Determine the (x, y) coordinate at the center of the cell enclosing the given text.  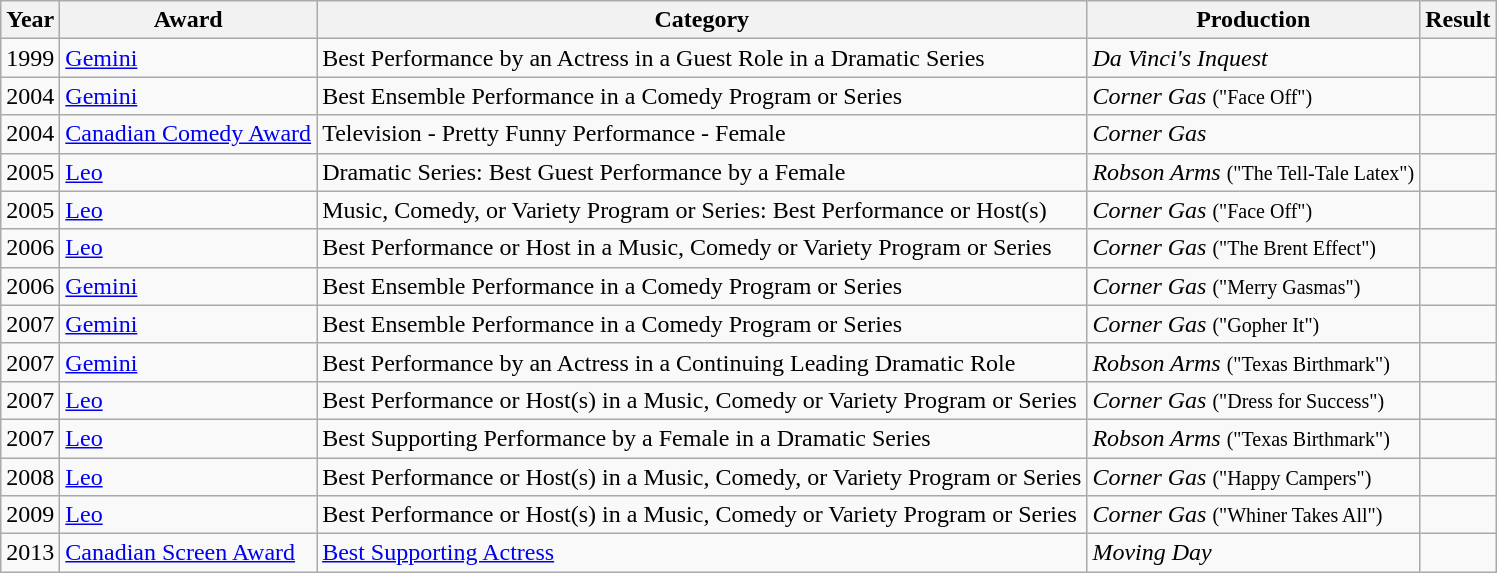
Corner Gas ("Happy Campers") (1254, 477)
1999 (30, 58)
Robson Arms ("The Tell-Tale Latex") (1254, 172)
Best Performance by an Actress in a Guest Role in a Dramatic Series (702, 58)
Da Vinci's Inquest (1254, 58)
Corner Gas ("The Brent Effect") (1254, 248)
Corner Gas ("Dress for Success") (1254, 400)
Canadian Comedy Award (188, 134)
Best Supporting Performance by a Female in a Dramatic Series (702, 438)
2008 (30, 477)
Best Performance or Host(s) in a Music, Comedy, or Variety Program or Series (702, 477)
Result (1458, 20)
Best Supporting Actress (702, 553)
2013 (30, 553)
Category (702, 20)
Best Performance or Host in a Music, Comedy or Variety Program or Series (702, 248)
Corner Gas ("Whiner Takes All") (1254, 515)
Award (188, 20)
Corner Gas ("Merry Gasmas") (1254, 286)
Corner Gas (1254, 134)
Corner Gas ("Gopher It") (1254, 324)
Best Performance by an Actress in a Continuing Leading Dramatic Role (702, 362)
Music, Comedy, or Variety Program or Series: Best Performance or Host(s) (702, 210)
Canadian Screen Award (188, 553)
2009 (30, 515)
Production (1254, 20)
Year (30, 20)
Television - Pretty Funny Performance - Female (702, 134)
Moving Day (1254, 553)
Dramatic Series: Best Guest Performance by a Female (702, 172)
